Capture the cell that displays the provided text and extract its (x, y) central coordinate. 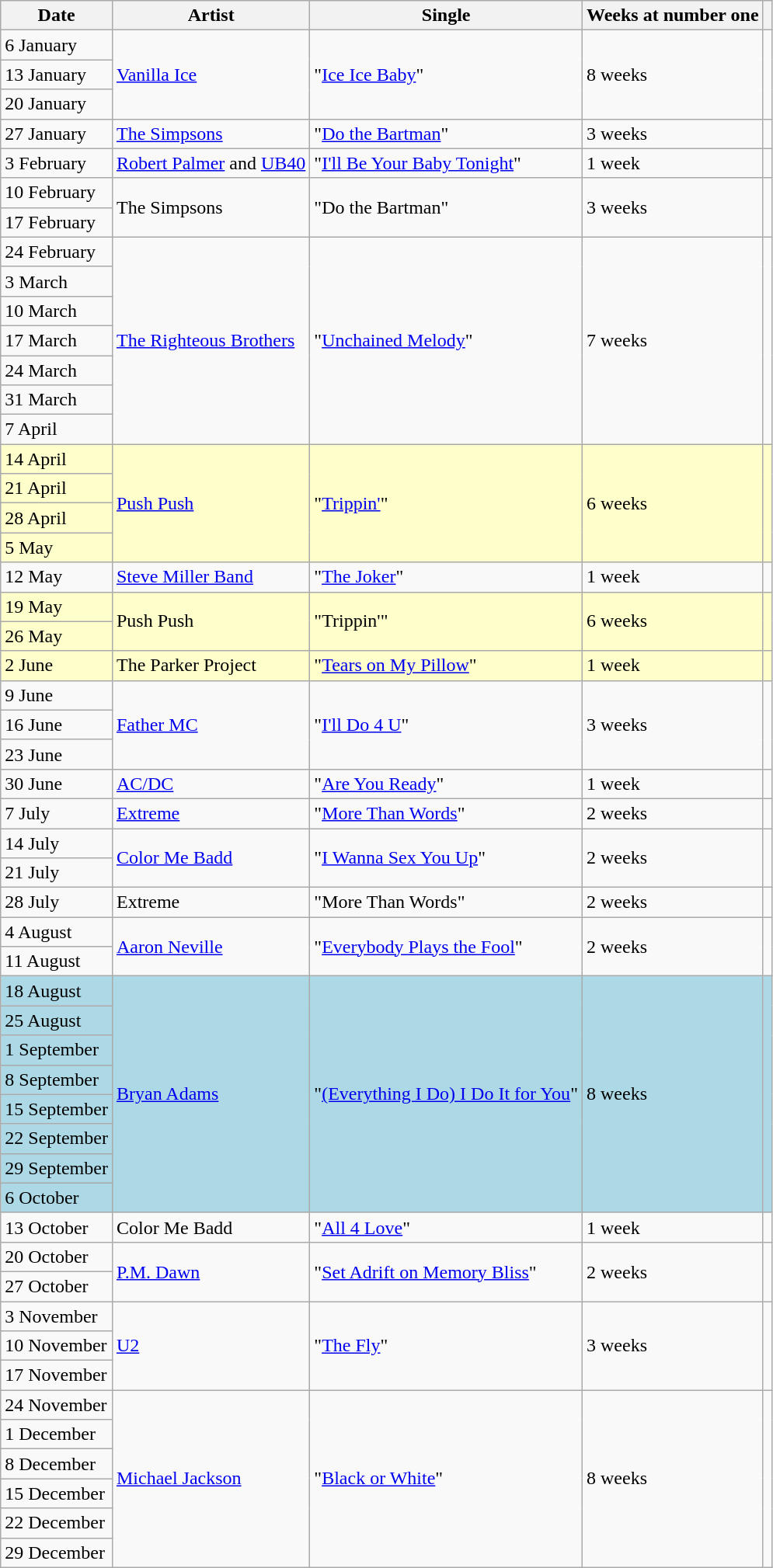
"Black or White" (446, 1479)
3 November (57, 1316)
24 February (57, 252)
20 October (57, 1257)
6 January (57, 45)
7 April (57, 429)
16 June (57, 725)
28 July (57, 902)
28 April (57, 518)
22 December (57, 1523)
U2 (211, 1346)
"Ice Ice Baby" (446, 75)
14 July (57, 843)
The Righteous Brothers (211, 340)
Robert Palmer and UB40 (211, 163)
7 July (57, 813)
30 June (57, 784)
26 May (57, 636)
14 April (57, 459)
"The Fly" (446, 1346)
Aaron Neville (211, 947)
23 June (57, 754)
10 November (57, 1346)
8 September (57, 1080)
10 March (57, 311)
17 November (57, 1375)
9 June (57, 695)
6 October (57, 1198)
"(Everything I Do) I Do It for You" (446, 1094)
7 weeks (673, 340)
31 March (57, 400)
"Tears on My Pillow" (446, 666)
27 January (57, 134)
15 September (57, 1109)
5 May (57, 548)
"Set Adrift on Memory Bliss" (446, 1271)
3 March (57, 281)
The Parker Project (211, 666)
4 August (57, 932)
Father MC (211, 725)
2 June (57, 666)
13 January (57, 75)
25 August (57, 1020)
21 April (57, 488)
24 November (57, 1405)
10 February (57, 193)
"I'll Do 4 U" (446, 725)
"I'll Be Your Baby Tonight" (446, 163)
Date (57, 16)
20 January (57, 104)
17 March (57, 340)
1 September (57, 1050)
15 December (57, 1493)
Single (446, 16)
"Unchained Melody" (446, 340)
P.M. Dawn (211, 1271)
"All 4 Love" (446, 1227)
"I Wanna Sex You Up" (446, 857)
17 February (57, 222)
8 December (57, 1464)
"Are You Ready" (446, 784)
13 October (57, 1227)
Michael Jackson (211, 1479)
1 December (57, 1434)
19 May (57, 607)
Vanilla Ice (211, 75)
Steve Miller Band (211, 577)
29 September (57, 1168)
"The Joker" (446, 577)
AC/DC (211, 784)
27 October (57, 1286)
11 August (57, 961)
24 March (57, 370)
"Everybody Plays the Fool" (446, 947)
Bryan Adams (211, 1094)
21 July (57, 873)
3 February (57, 163)
12 May (57, 577)
29 December (57, 1552)
Artist (211, 16)
18 August (57, 991)
Weeks at number one (673, 16)
22 September (57, 1139)
